Capture the cell that displays the provided text and extract its (X, Y) central coordinate. 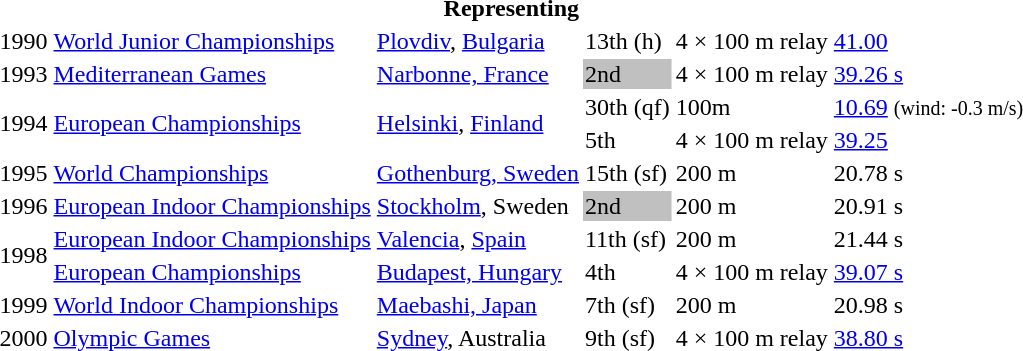
13th (h) (627, 41)
World Championships (212, 173)
World Junior Championships (212, 41)
Stockholm, Sweden (478, 206)
15th (sf) (627, 173)
11th (sf) (627, 239)
Helsinki, Finland (478, 124)
Gothenburg, Sweden (478, 173)
5th (627, 140)
Plovdiv, Bulgaria (478, 41)
100m (752, 107)
7th (sf) (627, 305)
Mediterranean Games (212, 74)
Budapest, Hungary (478, 272)
4th (627, 272)
30th (qf) (627, 107)
World Indoor Championships (212, 305)
Valencia, Spain (478, 239)
Maebashi, Japan (478, 305)
Narbonne, France (478, 74)
